Scan for the cell matching the given text and deliver its [X, Y] coordinate at center. 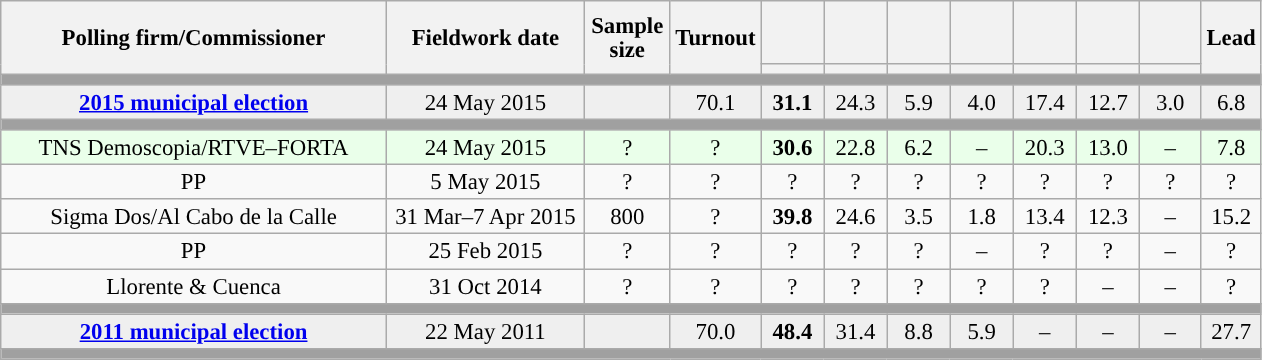
12.7 [1108, 102]
22.8 [856, 148]
Sample size [627, 38]
27.7 [1231, 332]
70.0 [716, 332]
Polling firm/Commissioner [194, 38]
Turnout [716, 38]
25 Feb 2015 [485, 252]
6.2 [918, 148]
48.4 [792, 332]
20.3 [1044, 148]
13.4 [1044, 218]
22 May 2011 [485, 332]
3.0 [1170, 102]
5 May 2015 [485, 182]
Llorente & Cuenca [194, 286]
4.0 [982, 102]
31 Oct 2014 [485, 286]
800 [627, 218]
TNS Demoscopia/RTVE–FORTA [194, 148]
15.2 [1231, 218]
24.6 [856, 218]
39.8 [792, 218]
70.1 [716, 102]
6.8 [1231, 102]
12.3 [1108, 218]
24.3 [856, 102]
7.8 [1231, 148]
31 Mar–7 Apr 2015 [485, 218]
Fieldwork date [485, 38]
2015 municipal election [194, 102]
1.8 [982, 218]
Sigma Dos/Al Cabo de la Calle [194, 218]
8.8 [918, 332]
30.6 [792, 148]
Lead [1231, 38]
17.4 [1044, 102]
13.0 [1108, 148]
31.1 [792, 102]
31.4 [856, 332]
3.5 [918, 218]
2011 municipal election [194, 332]
